Return [x, y] of the center of cell containing provided text 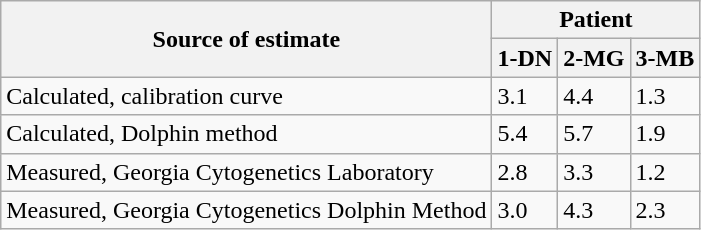
Calculated, Dolphin method [246, 134]
4.4 [594, 96]
Measured, Georgia Cytogenetics Laboratory [246, 172]
Measured, Georgia Cytogenetics Dolphin Method [246, 210]
3.1 [525, 96]
2-MG [594, 58]
Calculated, calibration curve [246, 96]
3.3 [594, 172]
1.9 [665, 134]
5.7 [594, 134]
3.0 [525, 210]
Source of estimate [246, 39]
1.2 [665, 172]
4.3 [594, 210]
3-MB [665, 58]
1.3 [665, 96]
1-DN [525, 58]
5.4 [525, 134]
2.3 [665, 210]
2.8 [525, 172]
Patient [596, 20]
